Extract the (X, Y) coordinate from the center of the cell holding the provided text.  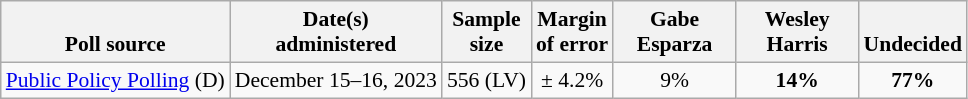
556 (LV) (486, 80)
Samplesize (486, 32)
WesleyHarris (798, 32)
Marginof error (572, 32)
Public Policy Polling (D) (116, 80)
December 15–16, 2023 (336, 80)
± 4.2% (572, 80)
Poll source (116, 32)
Undecided (912, 32)
77% (912, 80)
GabeEsparza (674, 32)
Date(s)administered (336, 32)
9% (674, 80)
14% (798, 80)
